From the cell containing the given text, extract its center point as [X, Y] coordinate. 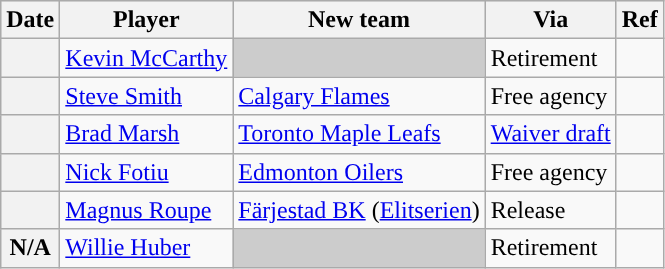
Player [146, 20]
Edmonton Oilers [359, 172]
Nick Fotiu [146, 172]
Kevin McCarthy [146, 58]
Brad Marsh [146, 134]
Waiver draft [550, 134]
Magnus Roupe [146, 210]
Ref [640, 20]
Calgary Flames [359, 96]
Via [550, 20]
Toronto Maple Leafs [359, 134]
Date [30, 20]
N/A [30, 248]
Release [550, 210]
New team [359, 20]
Färjestad BK (Elitserien) [359, 210]
Steve Smith [146, 96]
Willie Huber [146, 248]
